Scan for the cell matching the given text and deliver its [X, Y] coordinate at center. 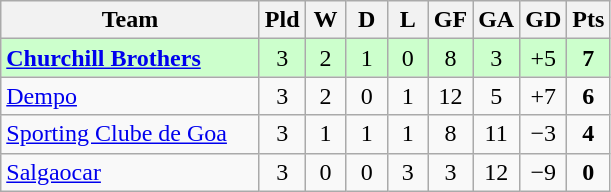
GF [450, 20]
GD [544, 20]
Team [130, 20]
Churchill Brothers [130, 58]
5 [496, 96]
Sporting Clube de Goa [130, 134]
7 [588, 58]
6 [588, 96]
Dempo [130, 96]
D [366, 20]
Salgaocar [130, 172]
4 [588, 134]
GA [496, 20]
L [408, 20]
+5 [544, 58]
Pts [588, 20]
Pld [282, 20]
11 [496, 134]
W [326, 20]
−3 [544, 134]
+7 [544, 96]
−9 [544, 172]
